Return (X, Y) of the center of cell containing provided text 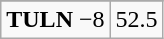
52.5 (136, 20)
TULN −8 (56, 20)
